Locate the cell with the specified text and output its (x, y) center coordinate. 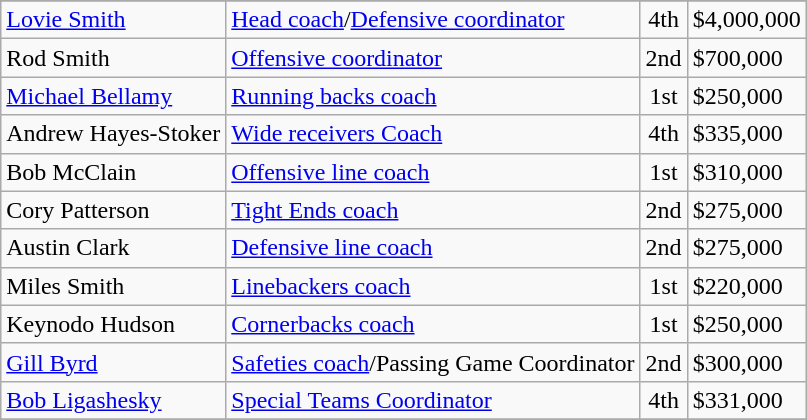
Miles Smith (114, 286)
Linebackers coach (433, 286)
$331,000 (746, 400)
Gill Byrd (114, 362)
Austin Clark (114, 248)
Tight Ends coach (433, 210)
Offensive coordinator (433, 58)
Andrew Hayes-Stoker (114, 134)
Offensive line coach (433, 172)
$4,000,000 (746, 20)
Cornerbacks coach (433, 324)
Safeties coach/Passing Game Coordinator (433, 362)
Bob Ligashesky (114, 400)
Cory Patterson (114, 210)
Keynodo Hudson (114, 324)
Bob McClain (114, 172)
Special Teams Coordinator (433, 400)
Head coach/Defensive coordinator (433, 20)
$220,000 (746, 286)
$700,000 (746, 58)
$300,000 (746, 362)
Michael Bellamy (114, 96)
Rod Smith (114, 58)
Defensive line coach (433, 248)
Lovie Smith (114, 20)
$335,000 (746, 134)
$310,000 (746, 172)
Wide receivers Coach (433, 134)
Running backs coach (433, 96)
